Return the (x, y) coordinate for the center point of the cell that contains the specified text.  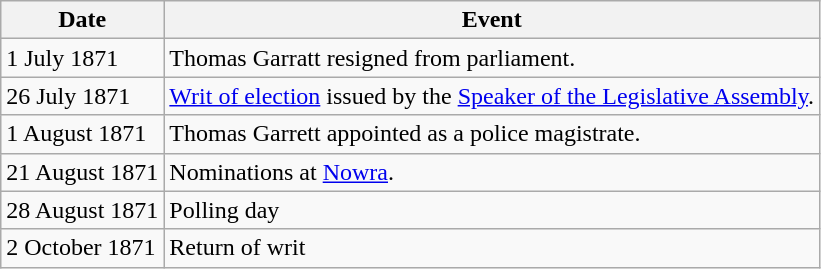
28 August 1871 (82, 210)
Date (82, 20)
Nominations at Nowra. (492, 172)
2 October 1871 (82, 248)
Thomas Garratt resigned from parliament. (492, 58)
Polling day (492, 210)
26 July 1871 (82, 96)
Thomas Garrett appointed as a police magistrate. (492, 134)
1 August 1871 (82, 134)
21 August 1871 (82, 172)
Writ of election issued by the Speaker of the Legislative Assembly. (492, 96)
1 July 1871 (82, 58)
Event (492, 20)
Return of writ (492, 248)
